Extract the (x, y) coordinate from the center of the cell holding the provided text.  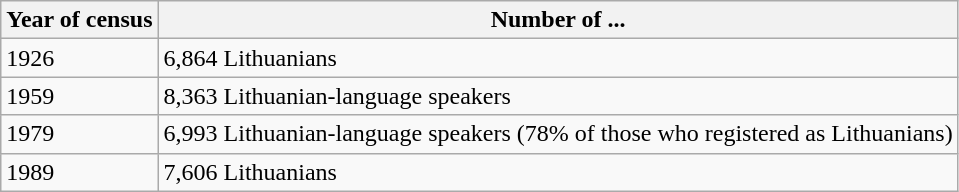
6,864 Lithuanians (558, 58)
1926 (80, 58)
8,363 Lithuanian-language speakers (558, 96)
Year of census (80, 20)
1989 (80, 172)
6,993 Lithuanian-language speakers (78% of those who registered as Lithuanians) (558, 134)
Number of ... (558, 20)
1959 (80, 96)
1979 (80, 134)
7,606 Lithuanians (558, 172)
